Search for the cell housing the specified text and yield its [x, y] center coordinate. 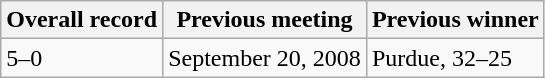
5–0 [82, 58]
Purdue, 32–25 [455, 58]
Overall record [82, 20]
Previous winner [455, 20]
September 20, 2008 [265, 58]
Previous meeting [265, 20]
